Provide the (X, Y) coordinate of the cell's center where the given text is located.  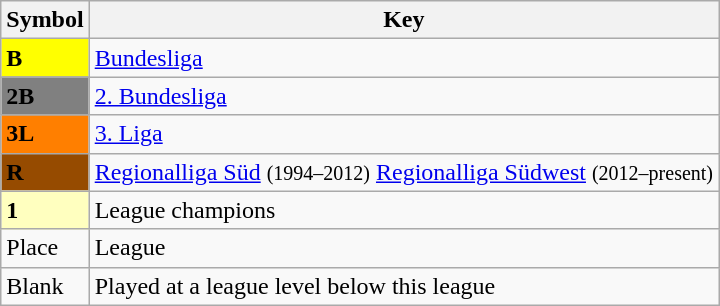
Blank (45, 286)
Regionalliga Süd (1994–2012) Regionalliga Südwest (2012–present) (404, 172)
3L (45, 134)
2. Bundesliga (404, 96)
League (404, 248)
R (45, 172)
3. Liga (404, 134)
Key (404, 20)
League champions (404, 210)
Played at a league level below this league (404, 286)
B (45, 58)
Symbol (45, 20)
Bundesliga (404, 58)
Place (45, 248)
1 (45, 210)
2B (45, 96)
